Determine the (x, y) coordinate at the center of the cell enclosing the given text.  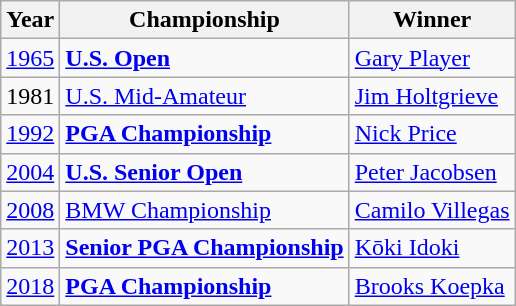
2013 (30, 248)
2008 (30, 210)
2018 (30, 286)
Nick Price (432, 134)
1965 (30, 58)
U.S. Senior Open (204, 172)
1992 (30, 134)
U.S. Mid-Amateur (204, 96)
Brooks Koepka (432, 286)
BMW Championship (204, 210)
2004 (30, 172)
Kōki Idoki (432, 248)
Peter Jacobsen (432, 172)
U.S. Open (204, 58)
1981 (30, 96)
Year (30, 20)
Jim Holtgrieve (432, 96)
Camilo Villegas (432, 210)
Gary Player (432, 58)
Senior PGA Championship (204, 248)
Winner (432, 20)
Championship (204, 20)
